Return [x, y] of the center of cell containing provided text 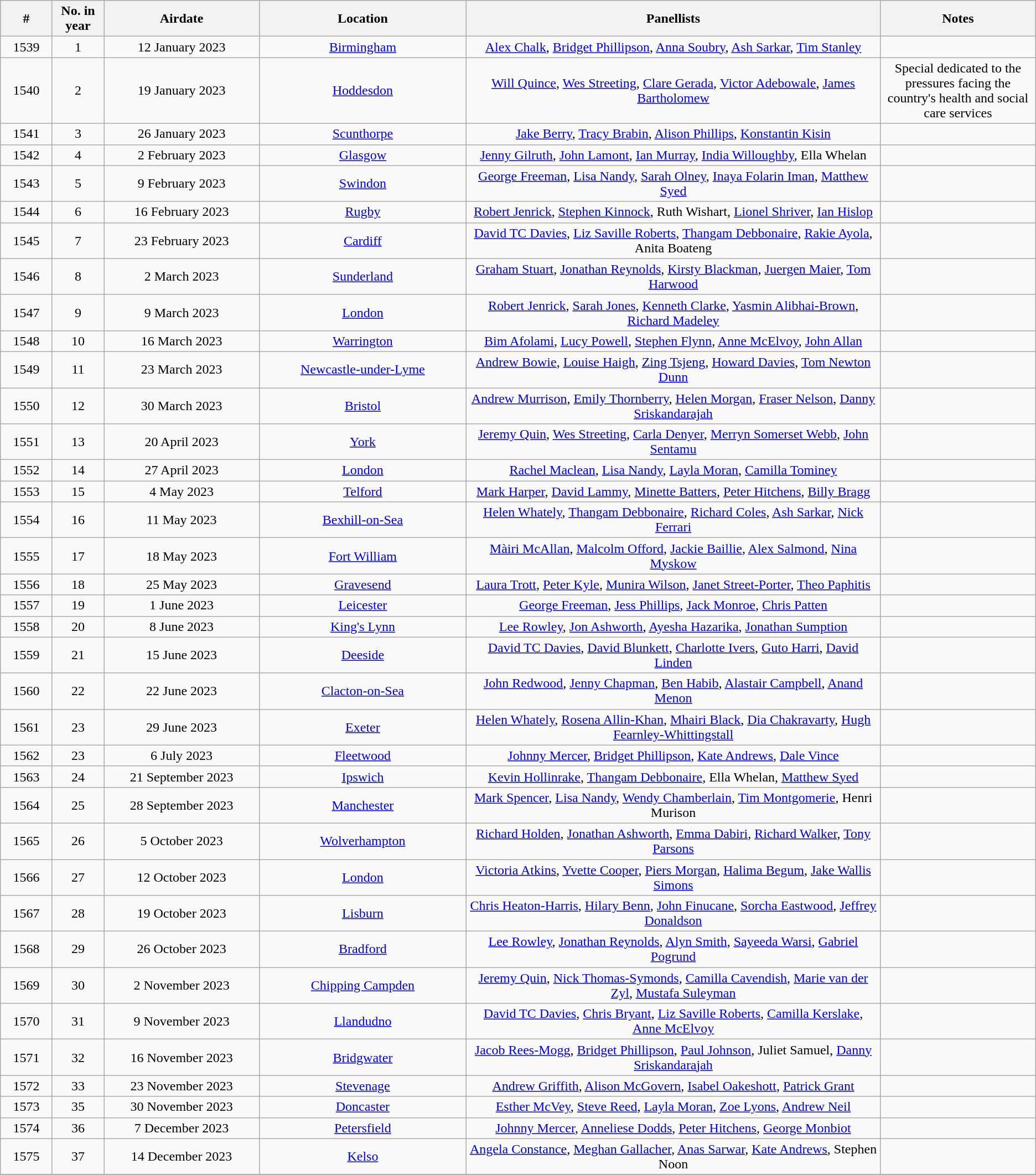
1556 [27, 584]
Lisburn [362, 913]
John Redwood, Jenny Chapman, Ben Habib, Alastair Campbell, Anand Menon [673, 691]
Cardiff [362, 240]
Johnny Mercer, Anneliese Dodds, Peter Hitchens, George Monbiot [673, 1128]
David TC Davies, Chris Bryant, Liz Saville Roberts, Camilla Kerslake, Anne McElvoy [673, 1022]
19 [78, 605]
Bridgwater [362, 1057]
1554 [27, 520]
Helen Whately, Rosena Allin-Khan, Mhairi Black, Dia Chakravarty, Hugh Fearnley-Whittingstall [673, 727]
11 [78, 370]
Richard Holden, Jonathan Ashworth, Emma Dabiri, Richard Walker, Tony Parsons [673, 841]
1570 [27, 1022]
30 November 2023 [182, 1107]
Jenny Gilruth, John Lamont, Ian Murray, India Willoughby, Ella Whelan [673, 155]
Doncaster [362, 1107]
Chris Heaton-Harris, Hilary Benn, John Finucane, Sorcha Eastwood, Jeffrey Donaldson [673, 913]
22 June 2023 [182, 691]
20 April 2023 [182, 442]
14 [78, 470]
Swindon [362, 184]
19 October 2023 [182, 913]
1567 [27, 913]
1559 [27, 655]
Scunthorpe [362, 134]
18 May 2023 [182, 556]
Robert Jenrick, Stephen Kinnock, Ruth Wishart, Lionel Shriver, Ian Hislop [673, 212]
# [27, 19]
6 [78, 212]
Location [362, 19]
12 October 2023 [182, 877]
Will Quince, Wes Streeting, Clare Gerada, Victor Adebowale, James Bartholomew [673, 91]
19 January 2023 [182, 91]
4 [78, 155]
1539 [27, 47]
33 [78, 1086]
8 June 2023 [182, 627]
27 [78, 877]
Jacob Rees-Mogg, Bridget Phillipson, Paul Johnson, Juliet Samuel, Danny Sriskandarajah [673, 1057]
20 [78, 627]
15 [78, 491]
37 [78, 1157]
Stevenage [362, 1086]
15 June 2023 [182, 655]
12 [78, 405]
1571 [27, 1057]
Angela Constance, Meghan Gallacher, Anas Sarwar, Kate Andrews, Stephen Noon [673, 1157]
Fort William [362, 556]
1540 [27, 91]
Johnny Mercer, Bridget Phillipson, Kate Andrews, Dale Vince [673, 755]
Special dedicated to the pressures facing the country's health and social care services [959, 91]
Andrew Bowie, Louise Haigh, Zing Tsjeng, Howard Davies, Tom Newton Dunn [673, 370]
Ipswich [362, 777]
29 [78, 950]
1572 [27, 1086]
26 October 2023 [182, 950]
29 June 2023 [182, 727]
Notes [959, 19]
1 [78, 47]
28 [78, 913]
1563 [27, 777]
27 April 2023 [182, 470]
1568 [27, 950]
Mark Harper, David Lammy, Minette Batters, Peter Hitchens, Billy Bragg [673, 491]
1555 [27, 556]
1549 [27, 370]
Gravesend [362, 584]
Robert Jenrick, Sarah Jones, Kenneth Clarke, Yasmin Alibhai-Brown, Richard Madeley [673, 312]
1548 [27, 341]
35 [78, 1107]
4 May 2023 [182, 491]
1574 [27, 1128]
6 July 2023 [182, 755]
1544 [27, 212]
9 November 2023 [182, 1022]
25 May 2023 [182, 584]
31 [78, 1022]
Bristol [362, 405]
1558 [27, 627]
1557 [27, 605]
30 March 2023 [182, 405]
24 [78, 777]
28 September 2023 [182, 805]
Warrington [362, 341]
George Freeman, Jess Phillips, Jack Monroe, Chris Patten [673, 605]
25 [78, 805]
2 February 2023 [182, 155]
26 [78, 841]
No. in year [78, 19]
30 [78, 985]
2 March 2023 [182, 277]
Exeter [362, 727]
Jeremy Quin, Nick Thomas-Symonds, Camilla Cavendish, Marie van der Zyl, Mustafa Suleyman [673, 985]
Màiri McAllan, Malcolm Offord, Jackie Baillie, Alex Salmond, Nina Myskow [673, 556]
23 February 2023 [182, 240]
1573 [27, 1107]
Kevin Hollinrake, Thangam Debbonaire, Ella Whelan, Matthew Syed [673, 777]
Telford [362, 491]
Hoddesdon [362, 91]
36 [78, 1128]
1560 [27, 691]
Panellists [673, 19]
1 June 2023 [182, 605]
1553 [27, 491]
16 [78, 520]
1545 [27, 240]
21 [78, 655]
Birmingham [362, 47]
Mark Spencer, Lisa Nandy, Wendy Chamberlain, Tim Montgomerie, Henri Murison [673, 805]
1547 [27, 312]
Kelso [362, 1157]
32 [78, 1057]
11 May 2023 [182, 520]
1551 [27, 442]
Sunderland [362, 277]
17 [78, 556]
1566 [27, 877]
Jake Berry, Tracy Brabin, Alison Phillips, Konstantin Kisin [673, 134]
Rugby [362, 212]
Victoria Atkins, Yvette Cooper, Piers Morgan, Halima Begum, Jake Wallis Simons [673, 877]
3 [78, 134]
23 March 2023 [182, 370]
9 February 2023 [182, 184]
York [362, 442]
Bradford [362, 950]
Newcastle-under-Lyme [362, 370]
12 January 2023 [182, 47]
1542 [27, 155]
1546 [27, 277]
23 November 2023 [182, 1086]
2 [78, 91]
9 March 2023 [182, 312]
16 February 2023 [182, 212]
Alex Chalk, Bridget Phillipson, Anna Soubry, Ash Sarkar, Tim Stanley [673, 47]
1552 [27, 470]
Lee Rowley, Jon Ashworth, Ayesha Hazarika, Jonathan Sumption [673, 627]
13 [78, 442]
16 March 2023 [182, 341]
1562 [27, 755]
5 [78, 184]
1561 [27, 727]
King's Lynn [362, 627]
David TC Davies, David Blunkett, Charlotte Ivers, Guto Harri, David Linden [673, 655]
1565 [27, 841]
Fleetwood [362, 755]
Graham Stuart, Jonathan Reynolds, Kirsty Blackman, Juergen Maier, Tom Harwood [673, 277]
1564 [27, 805]
21 September 2023 [182, 777]
9 [78, 312]
Llandudno [362, 1022]
Leicester [362, 605]
22 [78, 691]
Bim Afolami, Lucy Powell, Stephen Flynn, Anne McElvoy, John Allan [673, 341]
Clacton-on-Sea [362, 691]
16 November 2023 [182, 1057]
7 [78, 240]
Deeside [362, 655]
1569 [27, 985]
5 October 2023 [182, 841]
8 [78, 277]
7 December 2023 [182, 1128]
Manchester [362, 805]
18 [78, 584]
2 November 2023 [182, 985]
Lee Rowley, Jonathan Reynolds, Alyn Smith, Sayeeda Warsi, Gabriel Pogrund [673, 950]
Chipping Campden [362, 985]
1543 [27, 184]
Laura Trott, Peter Kyle, Munira Wilson, Janet Street-Porter, Theo Paphitis [673, 584]
10 [78, 341]
Airdate [182, 19]
Andrew Murrison, Emily Thornberry, Helen Morgan, Fraser Nelson, Danny Sriskandarajah [673, 405]
26 January 2023 [182, 134]
Rachel Maclean, Lisa Nandy, Layla Moran, Camilla Tominey [673, 470]
14 December 2023 [182, 1157]
Esther McVey, Steve Reed, Layla Moran, Zoe Lyons, Andrew Neil [673, 1107]
1575 [27, 1157]
Helen Whately, Thangam Debbonaire, Richard Coles, Ash Sarkar, Nick Ferrari [673, 520]
1541 [27, 134]
Bexhill-on-Sea [362, 520]
1550 [27, 405]
David TC Davies, Liz Saville Roberts, Thangam Debbonaire, Rakie Ayola, Anita Boateng [673, 240]
Wolverhampton [362, 841]
Petersfield [362, 1128]
Glasgow [362, 155]
Jeremy Quin, Wes Streeting, Carla Denyer, Merryn Somerset Webb, John Sentamu [673, 442]
George Freeman, Lisa Nandy, Sarah Olney, Inaya Folarin Iman, Matthew Syed [673, 184]
Andrew Griffith, Alison McGovern, Isabel Oakeshott, Patrick Grant [673, 1086]
